Scan for the cell matching the given text and deliver its (x, y) coordinate at center. 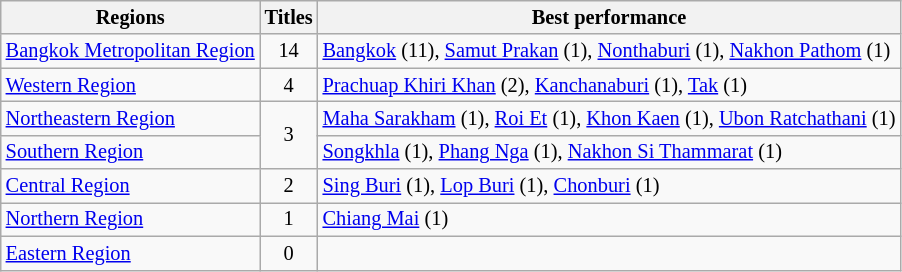
Regions (130, 17)
Bangkok Metropolitan Region (130, 51)
Maha Sarakham (1), Roi Et (1), Khon Kaen (1), Ubon Ratchathani (1) (610, 118)
0 (289, 253)
Western Region (130, 85)
4 (289, 85)
14 (289, 51)
1 (289, 219)
3 (289, 134)
Northeastern Region (130, 118)
Sing Buri (1), Lop Buri (1), Chonburi (1) (610, 186)
Prachuap Khiri Khan (2), Kanchanaburi (1), Tak (1) (610, 85)
Titles (289, 17)
Eastern Region (130, 253)
Northern Region (130, 219)
Best performance (610, 17)
Central Region (130, 186)
Songkhla (1), Phang Nga (1), Nakhon Si Thammarat (1) (610, 152)
Bangkok (11), Samut Prakan (1), Nonthaburi (1), Nakhon Pathom (1) (610, 51)
2 (289, 186)
Chiang Mai (1) (610, 219)
Southern Region (130, 152)
